Search for the cell housing the specified text and yield its (x, y) center coordinate. 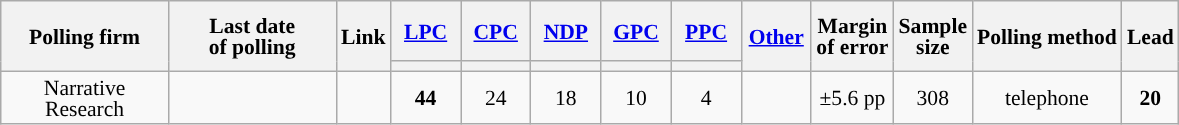
24 (496, 97)
20 (1150, 97)
Other (776, 36)
4 (706, 97)
10 (636, 97)
CPC (496, 31)
18 (566, 97)
PPC (706, 31)
±5.6 pp (852, 97)
Link (364, 36)
308 (933, 97)
44 (426, 97)
Last dateof polling (252, 36)
Polling firm (85, 36)
GPC (636, 31)
Samplesize (933, 36)
NDP (566, 31)
Marginof error (852, 36)
Lead (1150, 36)
Narrative Research (85, 97)
telephone (1047, 97)
Polling method (1047, 36)
LPC (426, 31)
